Return (X, Y) of the center of cell containing provided text 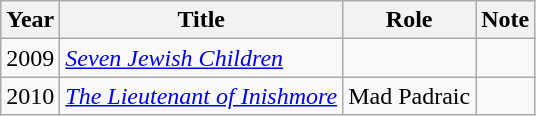
The Lieutenant of Inishmore (202, 96)
2010 (30, 96)
Seven Jewish Children (202, 58)
Mad Padraic (410, 96)
2009 (30, 58)
Year (30, 20)
Role (410, 20)
Title (202, 20)
Note (506, 20)
